Return [x, y] of the center of cell containing provided text 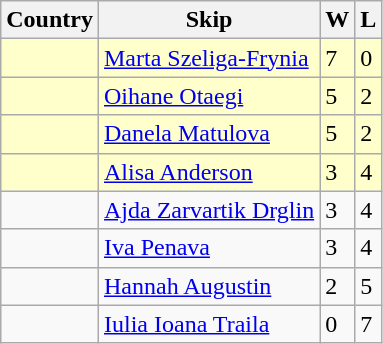
Iva Penava [208, 248]
Ajda Zarvartik Drglin [208, 210]
L [368, 20]
W [338, 20]
Marta Szeliga-Frynia [208, 58]
Country [50, 20]
Iulia Ioana Traila [208, 324]
Oihane Otaegi [208, 96]
Skip [208, 20]
Hannah Augustin [208, 286]
Alisa Anderson [208, 172]
Danela Matulova [208, 134]
